Pinpoint the cell where the given text exists, returning its [x, y] midpoint coordinate. 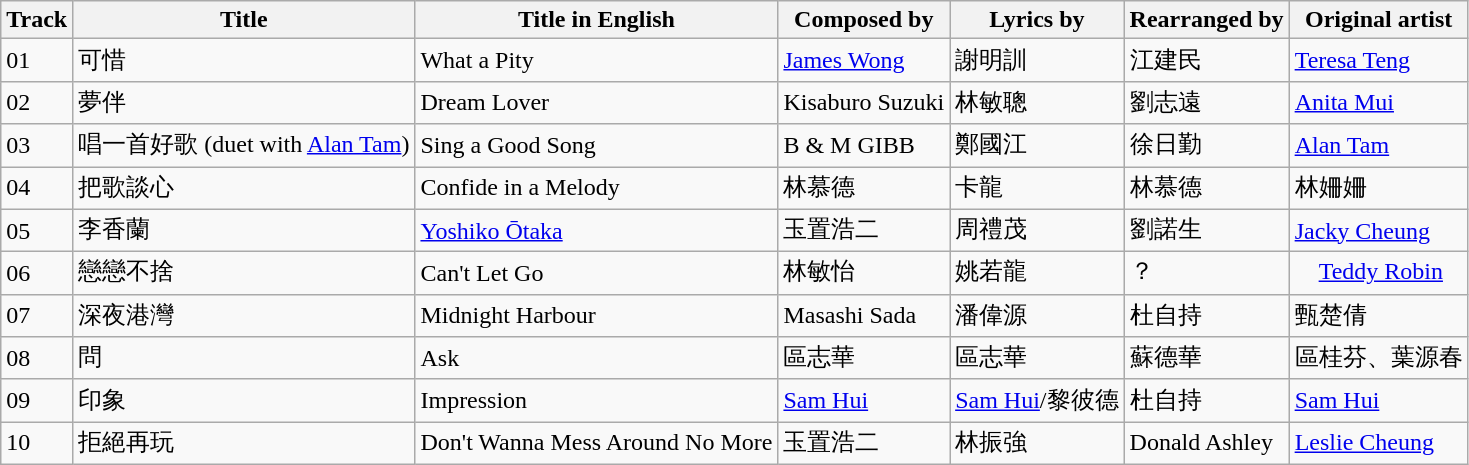
07 [37, 316]
Leslie Cheung [1378, 444]
Title in English [596, 20]
Sing a Good Song [596, 146]
Title [244, 20]
蘇德華 [1206, 358]
What a Pity [596, 60]
區桂芬、葉源春 [1378, 358]
拒絕再玩 [244, 444]
04 [37, 188]
02 [37, 102]
林敏怡 [864, 274]
劉諾生 [1206, 230]
Yoshiko Ōtaka [596, 230]
徐日勤 [1206, 146]
Masashi Sada [864, 316]
林姍姍 [1378, 188]
01 [37, 60]
Teresa Teng [1378, 60]
Kisaburo Suzuki [864, 102]
08 [37, 358]
Sam Hui/黎彼德 [1037, 400]
Composed by [864, 20]
江建民 [1206, 60]
？ [1206, 274]
Teddy Robin [1378, 274]
05 [37, 230]
Track [37, 20]
夢伴 [244, 102]
姚若龍 [1037, 274]
Alan Tam [1378, 146]
Jacky Cheung [1378, 230]
林敏聰 [1037, 102]
Rearranged by [1206, 20]
Midnight Harbour [596, 316]
09 [37, 400]
林振強 [1037, 444]
唱一首好歌 (duet with Alan Tam) [244, 146]
把歌談心 [244, 188]
戀戀不捨 [244, 274]
李香蘭 [244, 230]
劉志遠 [1206, 102]
B & M GIBB [864, 146]
Donald Ashley [1206, 444]
Ask [596, 358]
周禮茂 [1037, 230]
Lyrics by [1037, 20]
問 [244, 358]
卡龍 [1037, 188]
Don't Wanna Mess Around No More [596, 444]
Dream Lover [596, 102]
甄楚倩 [1378, 316]
03 [37, 146]
Anita Mui [1378, 102]
06 [37, 274]
謝明訓 [1037, 60]
潘偉源 [1037, 316]
Can't Let Go [596, 274]
Impression [596, 400]
深夜港灣 [244, 316]
10 [37, 444]
James Wong [864, 60]
印象 [244, 400]
可惜 [244, 60]
Original artist [1378, 20]
Confide in a Melody [596, 188]
鄭國江 [1037, 146]
